Search for the cell housing the specified text and yield its [x, y] center coordinate. 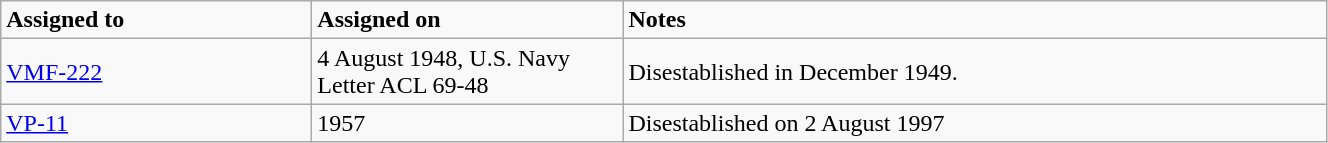
Assigned on [468, 20]
Notes [975, 20]
1957 [468, 123]
Disestablished on 2 August 1997 [975, 123]
Assigned to [156, 20]
Disestablished in December 1949. [975, 72]
VP-11 [156, 123]
VMF-222 [156, 72]
4 August 1948, U.S. Navy Letter ACL 69-48 [468, 72]
